Return (X, Y) of the center of cell containing provided text 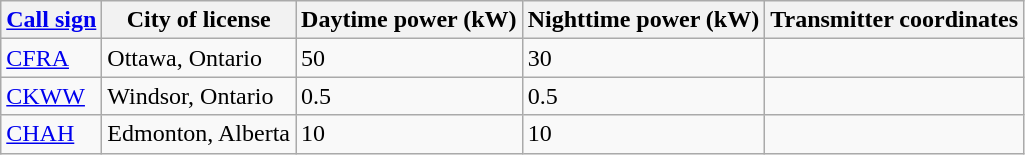
City of license (199, 20)
50 (410, 58)
CHAH (52, 134)
Transmitter coordinates (894, 20)
Edmonton, Alberta (199, 134)
Daytime power (kW) (410, 20)
30 (644, 58)
CFRA (52, 58)
Windsor, Ontario (199, 96)
Call sign (52, 20)
Ottawa, Ontario (199, 58)
Nighttime power (kW) (644, 20)
CKWW (52, 96)
